Find where the given text appears and provide that cell's center as [X, Y] coordinate. 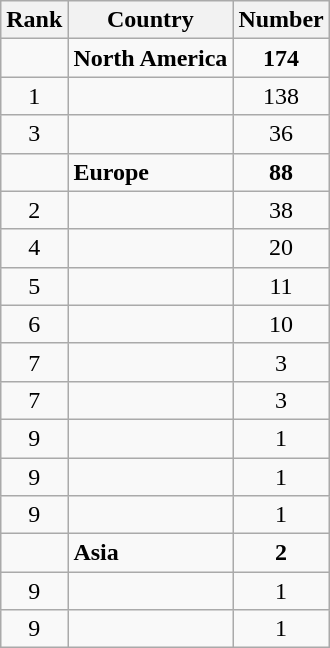
174 [281, 58]
5 [34, 286]
Asia [150, 553]
Number [281, 20]
4 [34, 248]
38 [281, 210]
Country [150, 20]
North America [150, 58]
138 [281, 96]
36 [281, 134]
11 [281, 286]
10 [281, 324]
Rank [34, 20]
88 [281, 172]
Europe [150, 172]
6 [34, 324]
20 [281, 248]
